Locate the cell with the specified text and output its [X, Y] center coordinate. 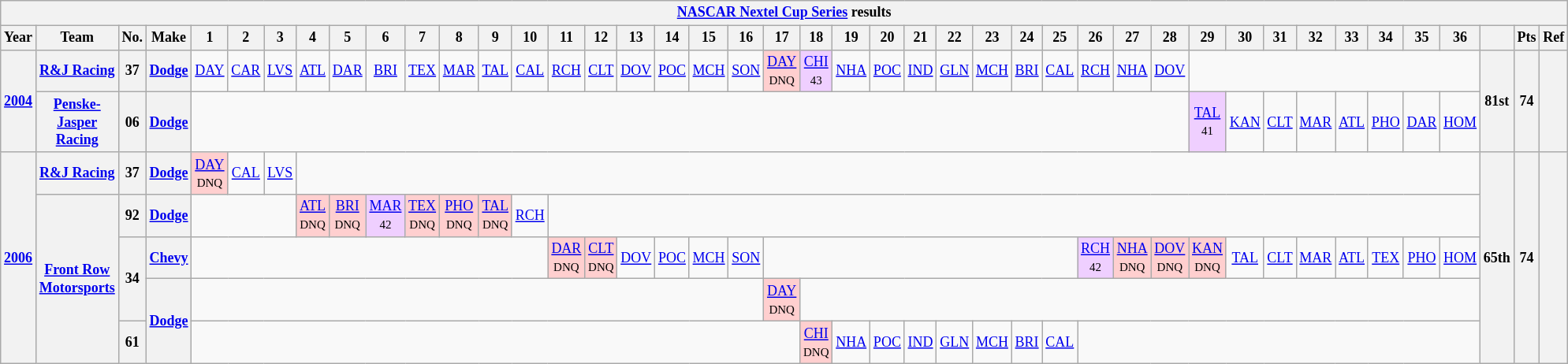
PHODNQ [459, 216]
CHIDNQ [817, 343]
RCH42 [1096, 258]
11 [566, 38]
TAL41 [1208, 122]
3 [281, 38]
19 [851, 38]
29 [1208, 38]
Team [77, 38]
33 [1352, 38]
4 [313, 38]
22 [955, 38]
1 [210, 38]
5 [347, 38]
13 [636, 38]
24 [1026, 38]
Make [169, 38]
Chevy [169, 258]
CAR [246, 71]
20 [888, 38]
KANDNQ [1208, 258]
9 [495, 38]
18 [817, 38]
21 [921, 38]
BRIDNQ [347, 216]
12 [601, 38]
NASCAR Nextel Cup Series results [784, 13]
TALDNQ [495, 216]
Pts [1526, 38]
ATLDNQ [313, 216]
KAN [1245, 122]
CLTDNQ [601, 258]
No. [132, 38]
DAY [210, 71]
81st [1496, 101]
6 [385, 38]
35 [1422, 38]
MAR42 [385, 216]
32 [1316, 38]
8 [459, 38]
25 [1060, 38]
2006 [19, 258]
Year [19, 38]
2 [246, 38]
DOVDNQ [1170, 258]
16 [746, 38]
7 [423, 38]
TEXDNQ [423, 216]
Ref [1554, 38]
06 [132, 122]
36 [1460, 38]
65th [1496, 258]
17 [782, 38]
Penske-Jasper Racing [77, 122]
CHI43 [817, 71]
DARDNQ [566, 258]
30 [1245, 38]
31 [1280, 38]
Front Row Motorsports [77, 279]
23 [993, 38]
26 [1096, 38]
27 [1132, 38]
28 [1170, 38]
15 [709, 38]
92 [132, 216]
61 [132, 343]
10 [530, 38]
NHADNQ [1132, 258]
2004 [19, 101]
14 [672, 38]
